Return (x, y) of the center of cell containing provided text 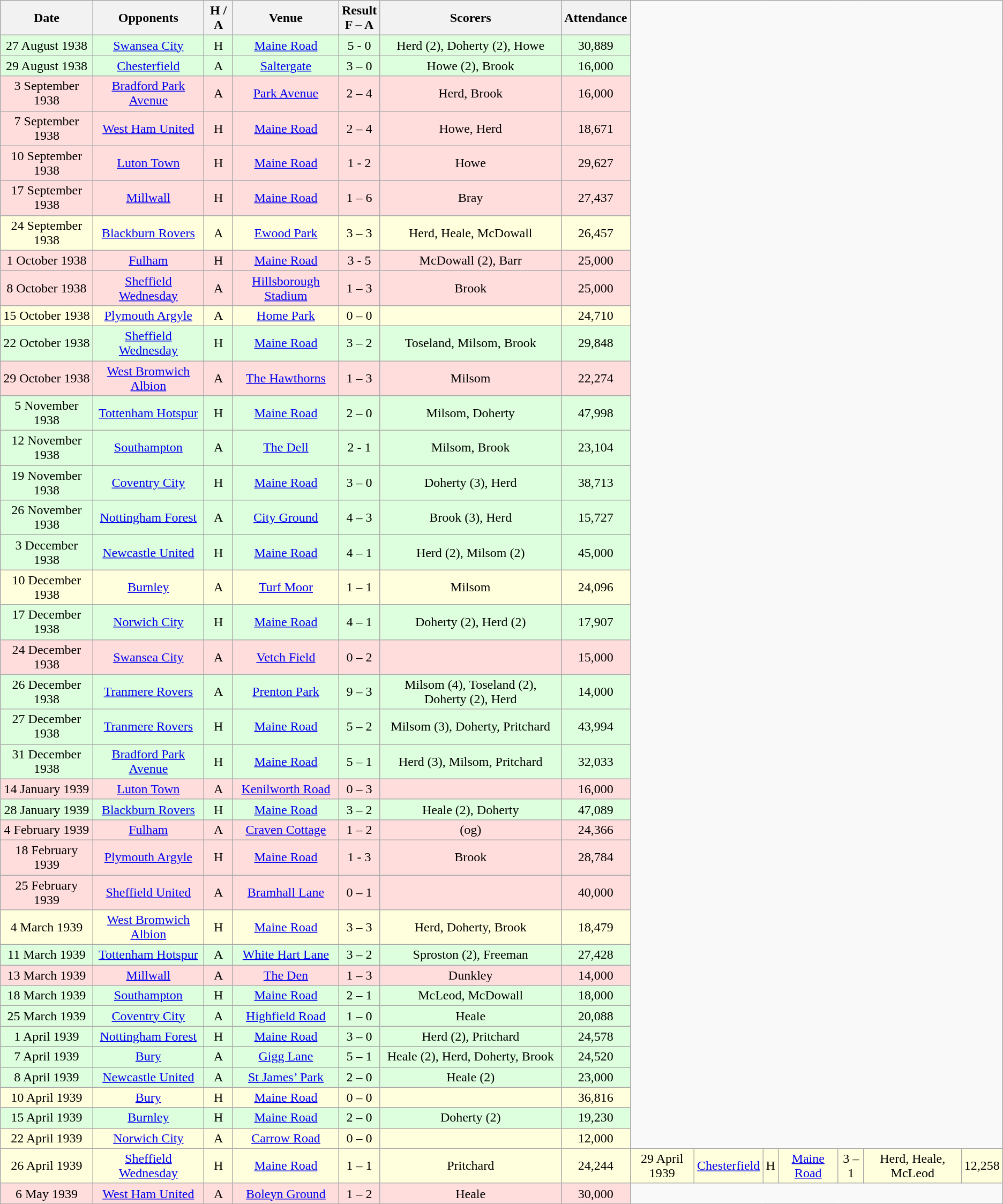
Gigg Lane (286, 1057)
Doherty (2), Herd (2) (470, 622)
24,096 (596, 587)
Home Park (286, 315)
Herd, Doherty, Brook (470, 928)
12,000 (596, 1138)
White Hart Lane (286, 955)
Saltergate (286, 66)
26 April 1939 (47, 1165)
McLeod, McDowall (470, 996)
27,437 (596, 198)
0 – 3 (359, 789)
25 February 1939 (47, 892)
City Ground (286, 517)
29 October 1938 (47, 378)
Herd, Brook (470, 93)
1 October 1938 (47, 260)
Herd (2), Milsom (2) (470, 553)
24 December 1938 (47, 657)
5 November 1938 (47, 413)
Heale (2), Doherty (470, 809)
0 – 2 (359, 657)
3 – 1 (851, 1165)
Herd, Heale, McDowall (470, 232)
28 January 1939 (47, 809)
Herd, Heale, McLeod (912, 1165)
The Hawthorns (286, 378)
Milsom, Doherty (470, 413)
18,000 (596, 996)
20,088 (596, 1016)
Opponents (148, 18)
11 March 1939 (47, 955)
Scorers (470, 18)
22 October 1938 (47, 343)
Milsom, Brook (470, 448)
1 – 0 (359, 1016)
23,000 (596, 1077)
Prenton Park (286, 692)
Pritchard (470, 1165)
27 August 1938 (47, 46)
7 September 1938 (47, 129)
McDowall (2), Barr (470, 260)
Venue (286, 18)
2 - 1 (359, 448)
36,816 (596, 1097)
1 – 6 (359, 198)
15 October 1938 (47, 315)
4 – 3 (359, 517)
10 April 1939 (47, 1097)
0 – 1 (359, 892)
13 March 1939 (47, 975)
45,000 (596, 553)
47,998 (596, 413)
The Dell (286, 448)
38,713 (596, 483)
18,671 (596, 129)
18,479 (596, 928)
Highfield Road (286, 1016)
27 December 1938 (47, 726)
Sheffield United (148, 892)
9 – 3 (359, 692)
26,457 (596, 232)
Date (47, 18)
6 May 1939 (47, 1193)
Carrow Road (286, 1138)
Heale (2), Herd, Doherty, Brook (470, 1057)
24,520 (596, 1057)
4 March 1939 (47, 928)
17,907 (596, 622)
26 December 1938 (47, 692)
15,000 (596, 657)
1 April 1939 (47, 1036)
8 October 1938 (47, 288)
24,578 (596, 1036)
12,258 (982, 1165)
17 September 1938 (47, 198)
30,000 (596, 1193)
Herd (2), Doherty (2), Howe (470, 46)
(og) (470, 830)
Milsom (4), Toseland (2), Doherty (2), Herd (470, 692)
Ewood Park (286, 232)
Doherty (3), Herd (470, 483)
ResultF – A (359, 18)
29,627 (596, 163)
25 March 1939 (47, 1016)
Howe (470, 163)
24,710 (596, 315)
22 April 1939 (47, 1138)
5 - 0 (359, 46)
40,000 (596, 892)
24,366 (596, 830)
17 December 1938 (47, 622)
29 August 1938 (47, 66)
Toseland, Milsom, Brook (470, 343)
Herd (3), Milsom, Pritchard (470, 762)
H / A (219, 18)
Vetch Field (286, 657)
3 - 5 (359, 260)
Heale (2) (470, 1077)
32,033 (596, 762)
Bray (470, 198)
St James’ Park (286, 1077)
29 April 1939 (662, 1165)
3 September 1938 (47, 93)
28,784 (596, 857)
30,889 (596, 46)
29,848 (596, 343)
10 September 1938 (47, 163)
8 April 1939 (47, 1077)
14 January 1939 (47, 789)
4 February 1939 (47, 830)
3 December 1938 (47, 553)
24,244 (596, 1165)
1 - 2 (359, 163)
19 November 1938 (47, 483)
Attendance (596, 18)
Howe, Herd (470, 129)
Craven Cottage (286, 830)
Doherty (2) (470, 1118)
Kenilworth Road (286, 789)
15,727 (596, 517)
47,089 (596, 809)
Howe (2), Brook (470, 66)
Dunkley (470, 975)
22,274 (596, 378)
Herd (2), Pritchard (470, 1036)
19,230 (596, 1118)
15 April 1939 (47, 1118)
Park Avenue (286, 93)
18 March 1939 (47, 996)
Sproston (2), Freeman (470, 955)
24 September 1938 (47, 232)
31 December 1938 (47, 762)
Brook (3), Herd (470, 517)
7 April 1939 (47, 1057)
5 – 2 (359, 726)
Hillsborough Stadium (286, 288)
Bramhall Lane (286, 892)
Milsom (3), Doherty, Pritchard (470, 726)
The Den (286, 975)
26 November 1938 (47, 517)
12 November 1938 (47, 448)
Turf Moor (286, 587)
18 February 1939 (47, 857)
2 – 1 (359, 996)
1 - 3 (359, 857)
43,994 (596, 726)
23,104 (596, 448)
27,428 (596, 955)
Boleyn Ground (286, 1193)
10 December 1938 (47, 587)
